Scan for the cell matching the given text and deliver its (x, y) coordinate at center. 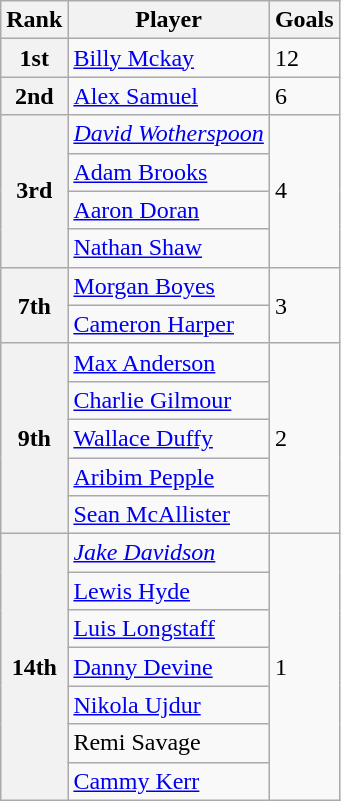
Adam Brooks (169, 172)
2nd (34, 96)
Lewis Hyde (169, 591)
Morgan Boyes (169, 286)
9th (34, 438)
7th (34, 305)
4 (304, 191)
Wallace Duffy (169, 438)
David Wotherspoon (169, 134)
2 (304, 438)
Nikola Ujdur (169, 705)
12 (304, 58)
Player (169, 20)
Remi Savage (169, 743)
3 (304, 305)
3rd (34, 191)
Luis Longstaff (169, 629)
Sean McAllister (169, 515)
1 (304, 667)
Max Anderson (169, 362)
Aribim Pepple (169, 477)
1st (34, 58)
Jake Davidson (169, 553)
Danny Devine (169, 667)
Cammy Kerr (169, 781)
14th (34, 667)
Nathan Shaw (169, 248)
Rank (34, 20)
Cameron Harper (169, 324)
6 (304, 96)
Billy Mckay (169, 58)
Goals (304, 20)
Charlie Gilmour (169, 400)
Alex Samuel (169, 96)
Aaron Doran (169, 210)
